Extract the [X, Y] coordinate from the center of the cell holding the provided text.  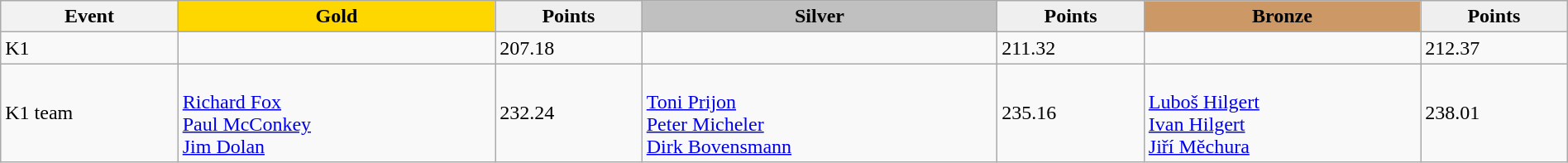
207.18 [569, 48]
K1 [89, 48]
Toni PrijonPeter MichelerDirk Bovensmann [820, 113]
K1 team [89, 113]
235.16 [1071, 113]
Gold [336, 17]
232.24 [569, 113]
211.32 [1071, 48]
Richard FoxPaul McConkeyJim Dolan [336, 113]
Bronze [1282, 17]
238.01 [1494, 113]
Luboš HilgertIvan HilgertJiří Měchura [1282, 113]
Silver [820, 17]
212.37 [1494, 48]
Event [89, 17]
